Capture the cell that displays the provided text and extract its (x, y) central coordinate. 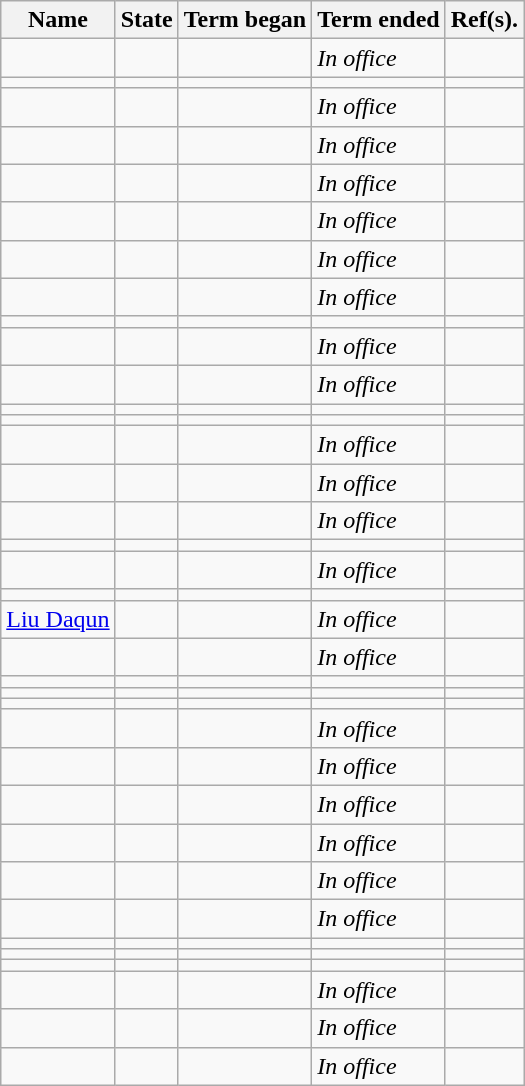
Term ended (379, 20)
Liu Daqun (58, 619)
Name (58, 20)
Ref(s). (484, 20)
State (146, 20)
Term began (245, 20)
